Locate the cell with the specified text and output its [X, Y] center coordinate. 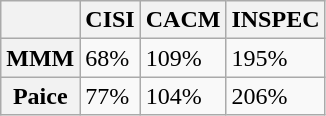
109% [183, 58]
INSPEC [276, 20]
206% [276, 96]
195% [276, 58]
77% [110, 96]
Paice [40, 96]
CACM [183, 20]
68% [110, 58]
104% [183, 96]
CISI [110, 20]
MMM [40, 58]
